Find where the given text appears and provide that cell's center as [X, Y] coordinate. 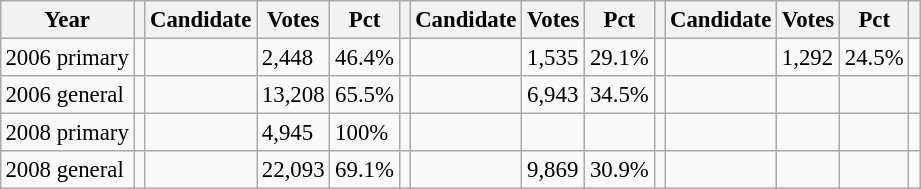
65.5% [364, 95]
2006 primary [67, 57]
24.5% [874, 57]
Year [67, 20]
6,943 [554, 95]
69.1% [364, 170]
2,448 [294, 57]
2008 primary [67, 133]
2006 general [67, 95]
4,945 [294, 133]
1,292 [808, 57]
46.4% [364, 57]
34.5% [620, 95]
9,869 [554, 170]
100% [364, 133]
22,093 [294, 170]
1,535 [554, 57]
13,208 [294, 95]
30.9% [620, 170]
29.1% [620, 57]
2008 general [67, 170]
